For the text-containing cell, return its midpoint in [x, y] coordinate format. 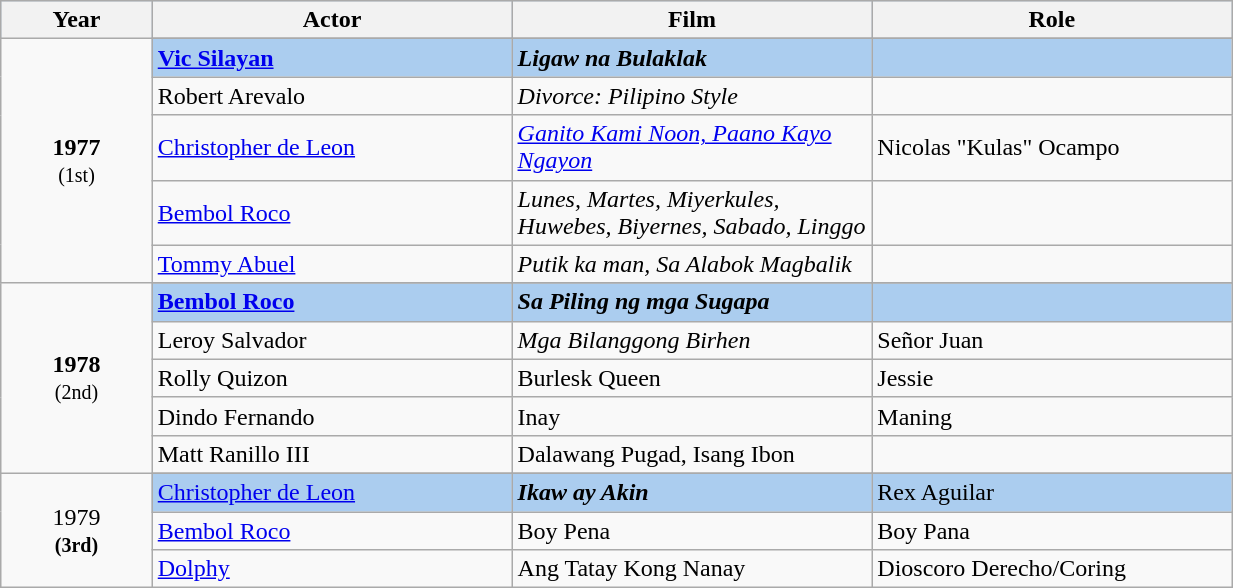
Robert Arevalo [332, 96]
Ligaw na Bulaklak [692, 58]
Ikaw ay Akin [692, 492]
Burlesk Queen [692, 378]
Dalawang Pugad, Isang Ibon [692, 454]
Tommy Abuel [332, 264]
Putik ka man, Sa Alabok Magbalik [692, 264]
Matt Ranillo III [332, 454]
1977(1st) [76, 161]
Vic Silayan [332, 58]
Ganito Kami Noon, Paano Kayo Ngayon [692, 148]
Year [76, 20]
Mga Bilanggong Birhen [692, 340]
1978(2nd) [76, 378]
Divorce: Pilipino Style [692, 96]
Film [692, 20]
Leroy Salvador [332, 340]
Lunes, Martes, Miyerkules, Huwebes, Biyernes, Sabado, Linggo [692, 212]
Dioscoro Derecho/Coring [1052, 569]
Maning [1052, 416]
Rolly Quizon [332, 378]
1979(3rd) [76, 530]
Dindo Fernando [332, 416]
Actor [332, 20]
Rex Aguilar [1052, 492]
Boy Pana [1052, 531]
Nicolas "Kulas" Ocampo [1052, 148]
Inay [692, 416]
Ang Tatay Kong Nanay [692, 569]
Role [1052, 20]
Señor Juan [1052, 340]
Jessie [1052, 378]
Sa Piling ng mga Sugapa [692, 302]
Dolphy [332, 569]
Boy Pena [692, 531]
